Return [x, y] of the center of cell containing provided text 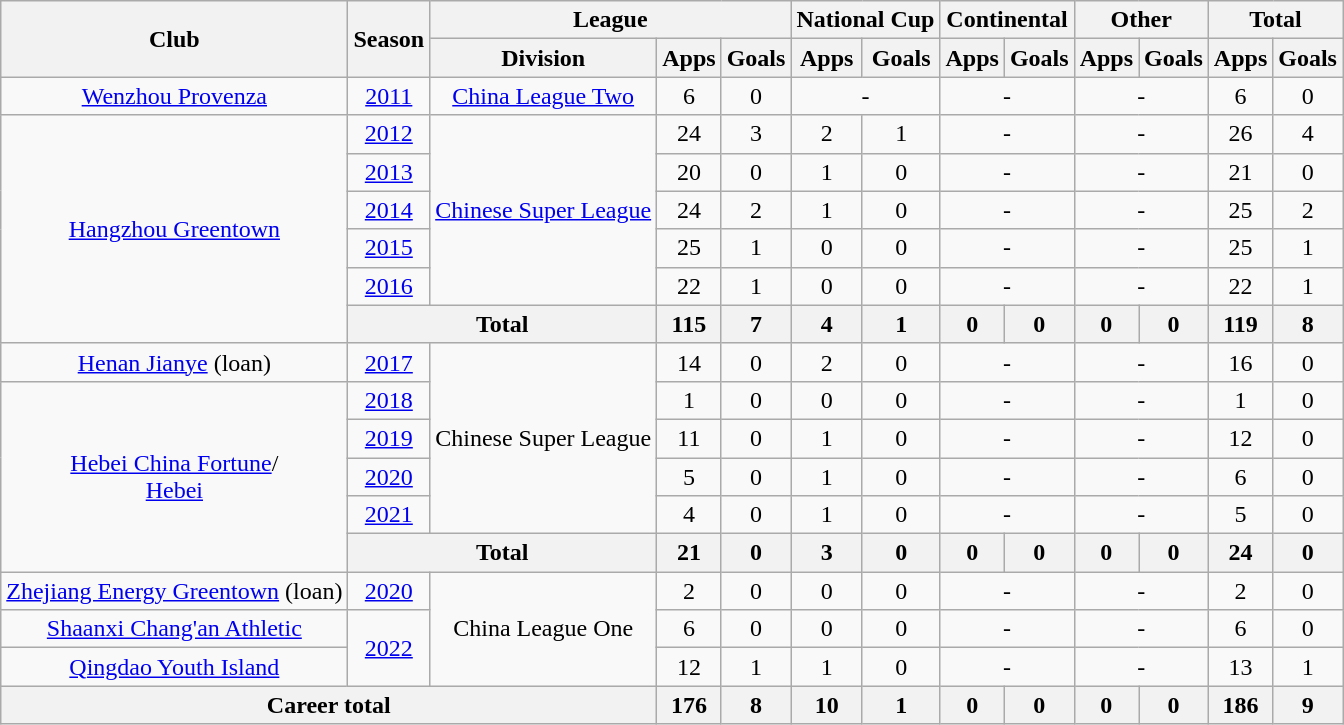
9 [1308, 705]
20 [689, 172]
26 [1240, 134]
Continental [1007, 20]
2015 [389, 248]
176 [689, 705]
Qingdao Youth Island [174, 667]
Shaanxi Chang'an Athletic [174, 629]
Hebei China Fortune/Hebei [174, 476]
2016 [389, 286]
16 [1240, 362]
2022 [389, 648]
Division [544, 58]
China League One [544, 629]
Henan Jianye (loan) [174, 362]
14 [689, 362]
7 [756, 324]
2021 [389, 515]
2019 [389, 438]
Hangzhou Greentown [174, 229]
Club [174, 39]
Other [1141, 20]
13 [1240, 667]
2014 [389, 210]
2017 [389, 362]
2018 [389, 400]
Season [389, 39]
China League Two [544, 96]
10 [827, 705]
National Cup [866, 20]
Zhejiang Energy Greentown (loan) [174, 591]
Wenzhou Provenza [174, 96]
2012 [389, 134]
Career total [329, 705]
2013 [389, 172]
11 [689, 438]
119 [1240, 324]
2011 [389, 96]
186 [1240, 705]
115 [689, 324]
League [610, 20]
